From the cell containing the given text, extract its center point as [x, y] coordinate. 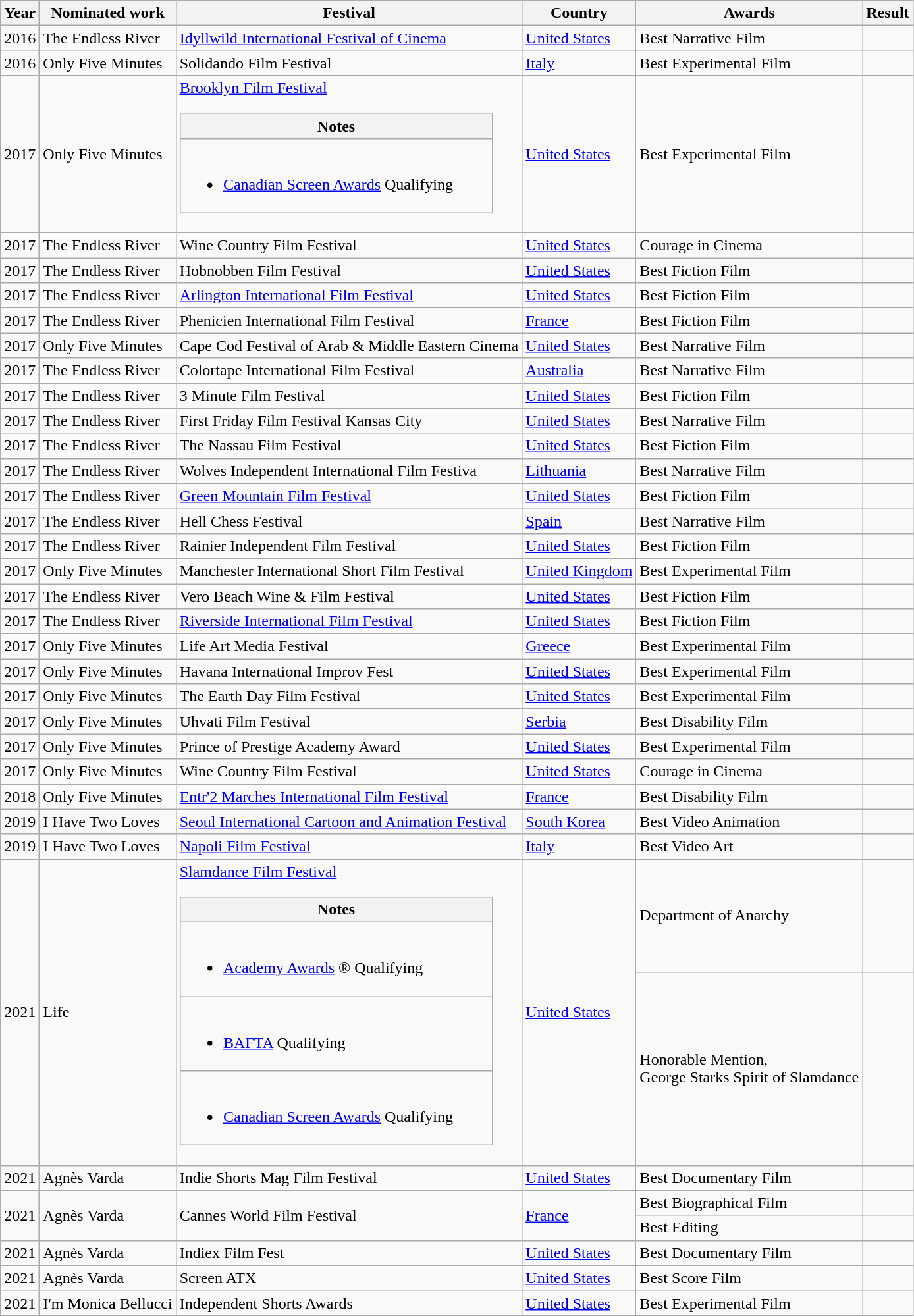
Serbia [579, 722]
Screen ATX [349, 1278]
I'm Monica Bellucci [108, 1303]
Vero Beach Wine & Film Festival [349, 596]
Lithuania [579, 471]
The Earth Day Film Festival [349, 697]
Brooklyn Film Festival Notes Canadian Screen Awards Qualifying [349, 154]
Seoul International Cartoon and Animation Festival [349, 822]
The Nassau Film Festival [349, 446]
Independent Shorts Awards [349, 1303]
Honorable Mention,George Starks Spirit of Slamdance [749, 1069]
Manchester International Short Film Festival [349, 571]
Wolves Independent International Film Festiva [349, 471]
Green Mountain Film Festival [349, 496]
Phenicien International Film Festival [349, 321]
Prince of Prestige Academy Award [349, 747]
Best Video Animation [749, 822]
Australia [579, 371]
Rainier Independent Film Festival [349, 546]
Hobnobben Film Festival [349, 271]
Nominated work [108, 13]
United Kingdom [579, 571]
Greece [579, 646]
BAFTA Qualifying [336, 1034]
Department of Anarchy [749, 916]
Slamdance Film Festival Notes Academy Awards ® Qualifying BAFTA Qualifying Canadian Screen Awards Qualifying [349, 1013]
Idyllwild International Festival of Cinema [349, 38]
Year [20, 13]
First Friday Film Festival Kansas City [349, 421]
Country [579, 13]
Best Biographical Film [749, 1203]
Festival [349, 13]
Life Art Media Festival [349, 646]
Hell Chess Festival [349, 521]
Solidando Film Festival [349, 63]
Best Score Film [749, 1278]
Havana International Improv Fest [349, 671]
Awards [749, 13]
South Korea [579, 822]
Indie Shorts Mag Film Festival [349, 1178]
Spain [579, 521]
Arlington International Film Festival [349, 296]
Academy Awards ® Qualifying [336, 960]
Riverside International Film Festival [349, 621]
Cannes World Film Festival [349, 1215]
Uhvati Film Festival [349, 722]
Cape Cod Festival of Arab & Middle Eastern Cinema [349, 346]
Result [888, 13]
Colortape International Film Festival [349, 371]
Napoli Film Festival [349, 847]
Life [108, 1013]
Best Editing [749, 1228]
Indiex Film Fest [349, 1253]
3 Minute Film Festival [349, 396]
Best Video Art [749, 847]
2018 [20, 797]
Entr'2 Marches International Film Festival [349, 797]
